Detect which cell encompasses the target text, then output its [X, Y] center coordinate. 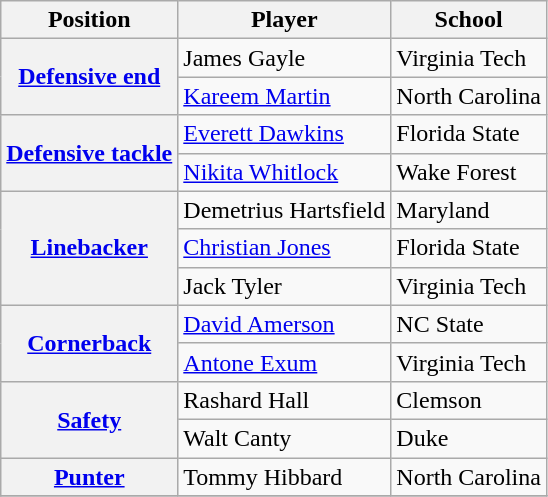
Nikita Whitlock [284, 172]
Cornerback [90, 343]
Kareem Martin [284, 96]
Defensive tackle [90, 153]
Walt Canty [284, 438]
Player [284, 20]
David Amerson [284, 324]
Tommy Hibbard [284, 477]
Punter [90, 477]
James Gayle [284, 58]
Linebacker [90, 248]
Demetrius Hartsfield [284, 210]
Antone Exum [284, 362]
Wake Forest [469, 172]
Jack Tyler [284, 286]
Rashard Hall [284, 400]
Defensive end [90, 77]
Everett Dawkins [284, 134]
Position [90, 20]
Maryland [469, 210]
NC State [469, 324]
Duke [469, 438]
Clemson [469, 400]
School [469, 20]
Christian Jones [284, 248]
Safety [90, 419]
